From the cell containing the given text, extract its center point as [x, y] coordinate. 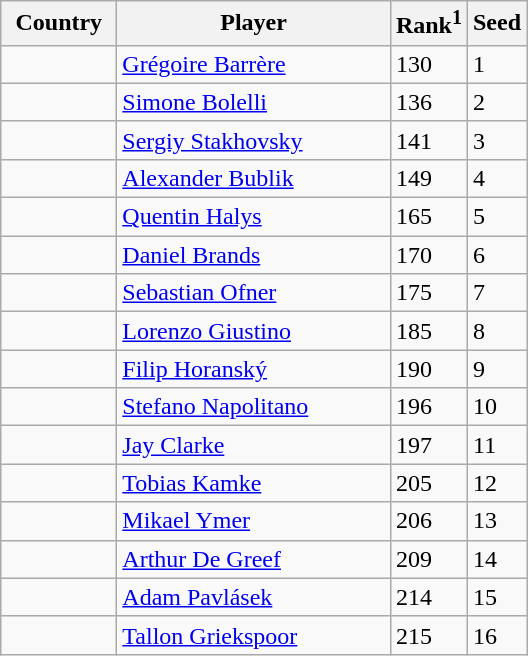
170 [428, 255]
3 [496, 140]
Country [59, 24]
12 [496, 483]
206 [428, 521]
Tallon Griekspoor [254, 635]
7 [496, 293]
205 [428, 483]
5 [496, 217]
190 [428, 369]
Player [254, 24]
6 [496, 255]
165 [428, 217]
Daniel Brands [254, 255]
196 [428, 407]
197 [428, 445]
215 [428, 635]
8 [496, 331]
10 [496, 407]
11 [496, 445]
1 [496, 64]
16 [496, 635]
Lorenzo Giustino [254, 331]
214 [428, 597]
9 [496, 369]
14 [496, 559]
136 [428, 102]
Quentin Halys [254, 217]
Sebastian Ofner [254, 293]
Stefano Napolitano [254, 407]
Alexander Bublik [254, 178]
209 [428, 559]
Jay Clarke [254, 445]
Rank1 [428, 24]
185 [428, 331]
175 [428, 293]
15 [496, 597]
13 [496, 521]
4 [496, 178]
Mikael Ymer [254, 521]
Seed [496, 24]
Arthur De Greef [254, 559]
Simone Bolelli [254, 102]
130 [428, 64]
Tobias Kamke [254, 483]
Grégoire Barrère [254, 64]
Sergiy Stakhovsky [254, 140]
141 [428, 140]
Filip Horanský [254, 369]
149 [428, 178]
2 [496, 102]
Adam Pavlásek [254, 597]
